Determine the (X, Y) coordinate at the center of the cell enclosing the given text.  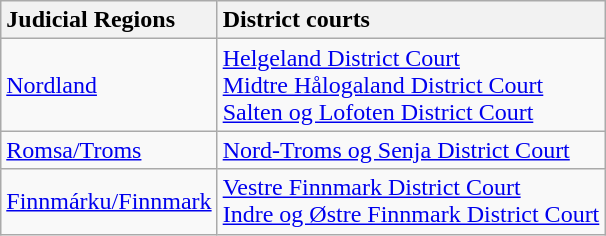
District courts (411, 20)
Helgeland District CourtMidtre Hålogaland District CourtSalten og Lofoten District Court (411, 85)
Vestre Finnmark District CourtIndre og Østre Finnmark District Court (411, 202)
Finnmárku/Finnmark (109, 202)
Nord-Troms og Senja District Court (411, 150)
Judicial Regions (109, 20)
Nordland (109, 85)
Romsa/Troms (109, 150)
